Detect which cell encompasses the target text, then output its [X, Y] center coordinate. 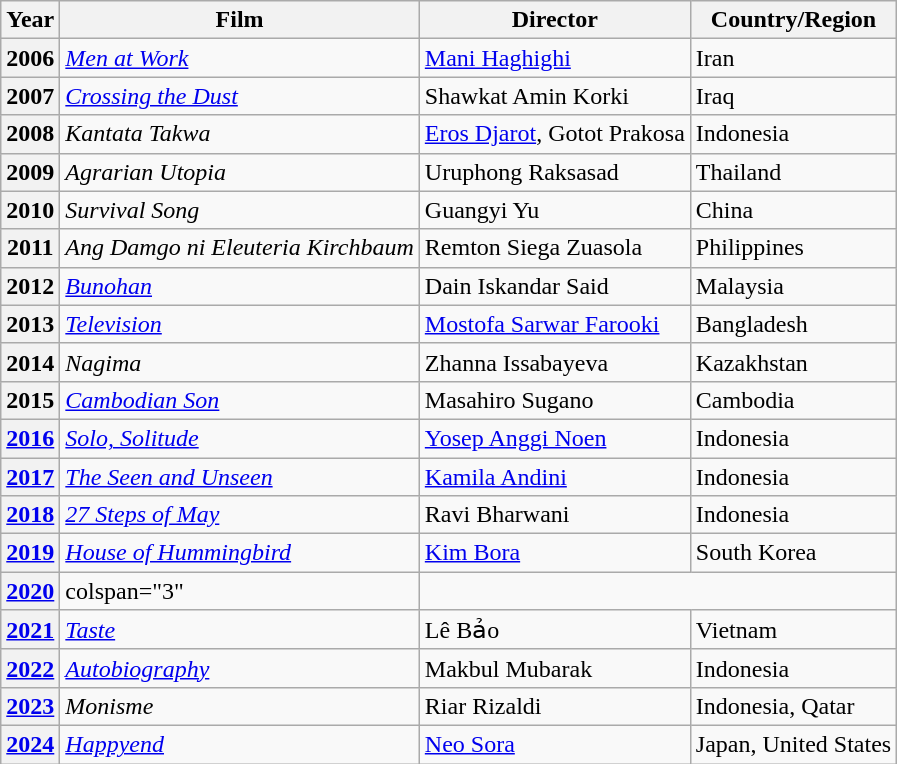
2021 [30, 630]
2006 [30, 58]
South Korea [793, 553]
Shawkat Amin Korki [554, 96]
China [793, 210]
Bangladesh [793, 324]
Kim Bora [554, 553]
Ang Damgo ni Eleuteria Kirchbaum [240, 248]
Zhanna Issabayeva [554, 362]
2024 [30, 744]
Vietnam [793, 630]
2008 [30, 134]
Dain Iskandar Said [554, 286]
Mani Haghighi [554, 58]
Kantata Takwa [240, 134]
Uruphong Raksasad [554, 172]
2007 [30, 96]
Kamila Andini [554, 477]
House of Hummingbird [240, 553]
2010 [30, 210]
2018 [30, 515]
2011 [30, 248]
2023 [30, 706]
Indonesia, Qatar [793, 706]
2009 [30, 172]
colspan="3" [240, 591]
Malaysia [793, 286]
Crossing the Dust [240, 96]
Riar Rizaldi [554, 706]
27 Steps of May [240, 515]
Iran [793, 58]
2017 [30, 477]
Cambodia [793, 400]
Survival Song [240, 210]
Japan, United States [793, 744]
The Seen and Unseen [240, 477]
Neo Sora [554, 744]
Kazakhstan [793, 362]
2020 [30, 591]
Masahiro Sugano [554, 400]
2015 [30, 400]
Bunohan [240, 286]
Agrarian Utopia [240, 172]
2013 [30, 324]
Film [240, 20]
Taste [240, 630]
Year [30, 20]
Autobiography [240, 668]
Men at Work [240, 58]
Eros Djarot, Gotot Prakosa [554, 134]
Nagima [240, 362]
2019 [30, 553]
2016 [30, 438]
Lê Bảo [554, 630]
Ravi Bharwani [554, 515]
Philippines [793, 248]
Remton Siega Zuasola [554, 248]
Cambodian Son [240, 400]
Television [240, 324]
Guangyi Yu [554, 210]
Happyend [240, 744]
Solo, Solitude [240, 438]
Director [554, 20]
Makbul Mubarak [554, 668]
Iraq [793, 96]
2012 [30, 286]
Yosep Anggi Noen [554, 438]
Mostofa Sarwar Farooki [554, 324]
Thailand [793, 172]
Monisme [240, 706]
2014 [30, 362]
2022 [30, 668]
Country/Region [793, 20]
